Return the (X, Y) coordinate for the center point of the cell that contains the specified text.  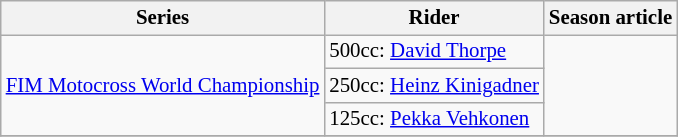
250cc: Heinz Kinigadner (434, 85)
Rider (434, 18)
500cc: David Thorpe (434, 51)
125cc: Pekka Vehkonen (434, 119)
FIM Motocross World Championship (163, 85)
Series (163, 18)
Season article (610, 18)
